Pinpoint the cell where the given text exists, returning its (X, Y) midpoint coordinate. 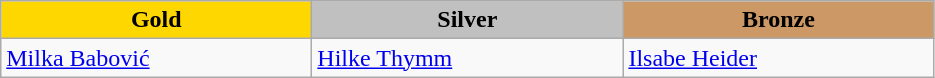
Milka Babović (156, 58)
Gold (156, 20)
Hilke Thymm (468, 58)
Silver (468, 20)
Bronze (778, 20)
Ilsabe Heider (778, 58)
